Determine the [X, Y] coordinate at the center of the cell enclosing the given text.  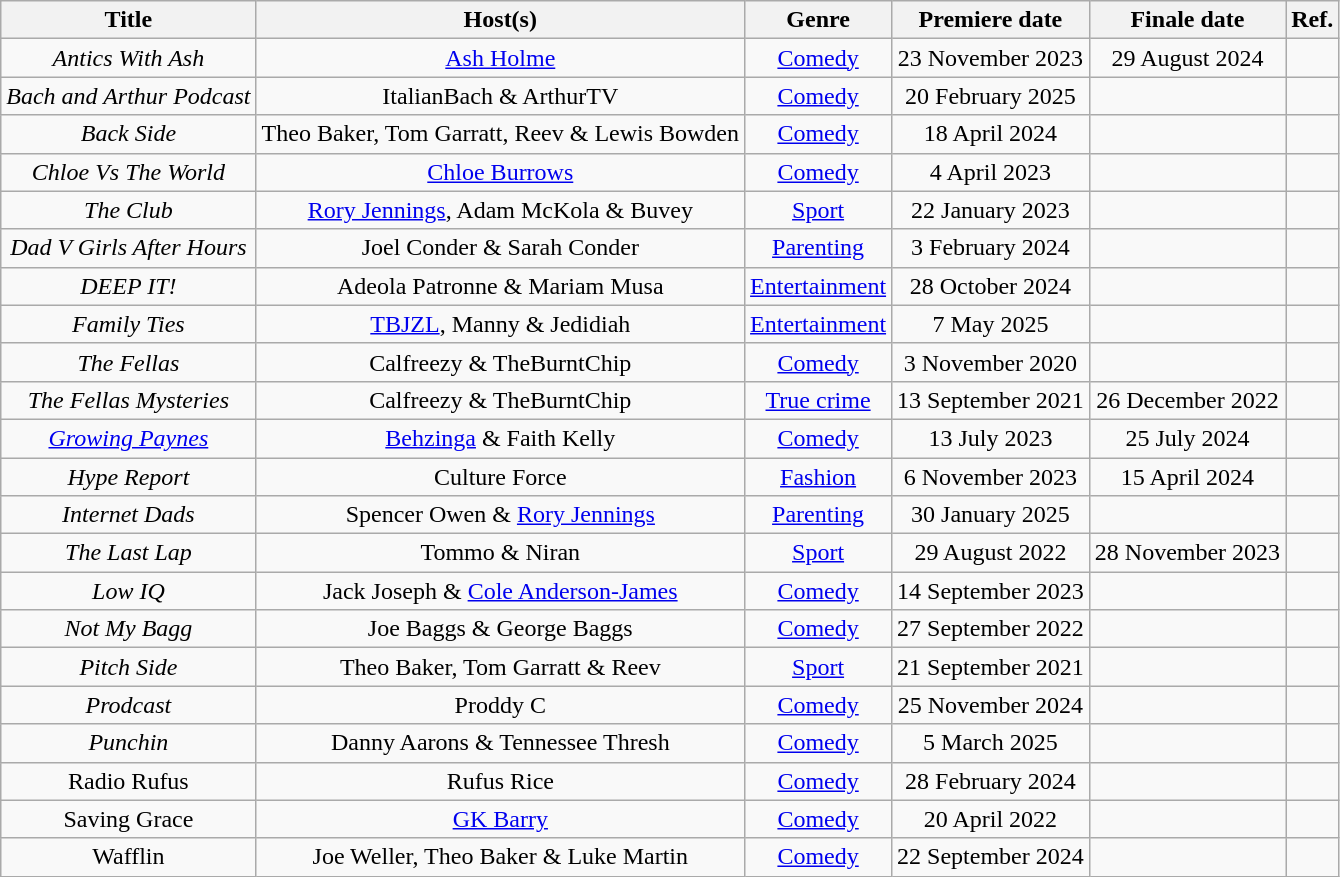
Low IQ [128, 591]
Fashion [818, 477]
26 December 2022 [1187, 400]
Theo Baker, Tom Garratt & Reev [500, 667]
Ref. [1312, 20]
5 March 2025 [991, 743]
22 September 2024 [991, 857]
The Last Lap [128, 553]
Radio Rufus [128, 781]
Joel Conder & Sarah Conder [500, 248]
30 January 2025 [991, 515]
13 July 2023 [991, 438]
Culture Force [500, 477]
27 September 2022 [991, 629]
Ash Holme [500, 58]
29 August 2022 [991, 553]
21 September 2021 [991, 667]
Growing Paynes [128, 438]
Rory Jennings, Adam McKola & Buvey [500, 210]
Prodcast [128, 705]
The Fellas [128, 362]
Theo Baker, Tom Garratt, Reev & Lewis Bowden [500, 134]
The Club [128, 210]
Joe Weller, Theo Baker & Luke Martin [500, 857]
True crime [818, 400]
4 April 2023 [991, 172]
Behzinga & Faith Kelly [500, 438]
Title [128, 20]
28 November 2023 [1187, 553]
DEEP IT! [128, 286]
The Fellas Mysteries [128, 400]
25 November 2024 [991, 705]
22 January 2023 [991, 210]
Proddy C [500, 705]
Bach and Arthur Podcast [128, 96]
Finale date [1187, 20]
Wafflin [128, 857]
7 May 2025 [991, 324]
3 November 2020 [991, 362]
25 July 2024 [1187, 438]
Genre [818, 20]
Premiere date [991, 20]
Jack Joseph & Cole Anderson-James [500, 591]
Dad V Girls After Hours [128, 248]
ItalianBach & ArthurTV [500, 96]
Internet Dads [128, 515]
23 November 2023 [991, 58]
Back Side [128, 134]
20 April 2022 [991, 819]
Danny Aarons & Tennessee Thresh [500, 743]
6 November 2023 [991, 477]
Hype Report [128, 477]
20 February 2025 [991, 96]
Saving Grace [128, 819]
Rufus Rice [500, 781]
3 February 2024 [991, 248]
Host(s) [500, 20]
Chloe Burrows [500, 172]
Joe Baggs & George Baggs [500, 629]
Punchin [128, 743]
29 August 2024 [1187, 58]
Spencer Owen & Rory Jennings [500, 515]
28 February 2024 [991, 781]
Antics With Ash [128, 58]
15 April 2024 [1187, 477]
Pitch Side [128, 667]
Chloe Vs The World [128, 172]
13 September 2021 [991, 400]
14 September 2023 [991, 591]
28 October 2024 [991, 286]
GK Barry [500, 819]
Tommo & Niran [500, 553]
18 April 2024 [991, 134]
Not My Bagg [128, 629]
TBJZL, Manny & Jedidiah [500, 324]
Adeola Patronne & Mariam Musa [500, 286]
Family Ties [128, 324]
